Extract the (X, Y) coordinate from the center of the cell holding the provided text.  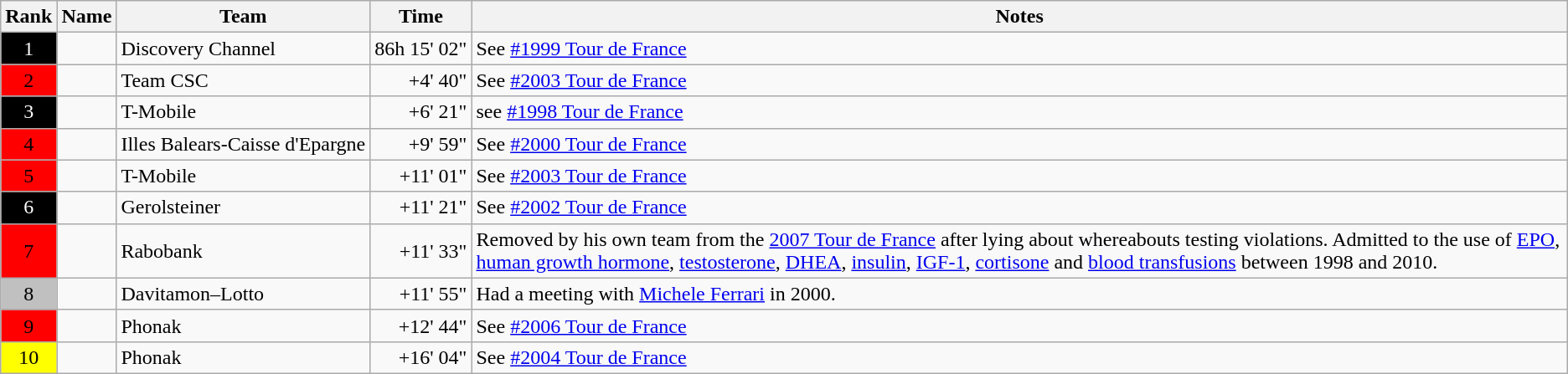
+6' 21" (420, 112)
Had a meeting with Michele Ferrari in 2000. (1019, 294)
+4' 40" (420, 80)
+12' 44" (420, 325)
7 (28, 251)
10 (28, 357)
See #2006 Tour de France (1019, 325)
+9' 59" (420, 144)
+11' 21" (420, 207)
Discovery Channel (243, 49)
6 (28, 207)
Notes (1019, 17)
4 (28, 144)
5 (28, 176)
+16' 04" (420, 357)
Rabobank (243, 251)
2 (28, 80)
86h 15' 02" (420, 49)
1 (28, 49)
Illes Balears-Caisse d'Epargne (243, 144)
See #1999 Tour de France (1019, 49)
3 (28, 112)
9 (28, 325)
See #2004 Tour de France (1019, 357)
Team (243, 17)
See #2000 Tour de France (1019, 144)
Gerolsteiner (243, 207)
Davitamon–Lotto (243, 294)
+11' 01" (420, 176)
+11' 33" (420, 251)
Name (87, 17)
+11' 55" (420, 294)
see #1998 Tour de France (1019, 112)
Team CSC (243, 80)
8 (28, 294)
See #2002 Tour de France (1019, 207)
Rank (28, 17)
Time (420, 17)
